Identify which cell holds the provided text, then report its (x, y) central coordinate. 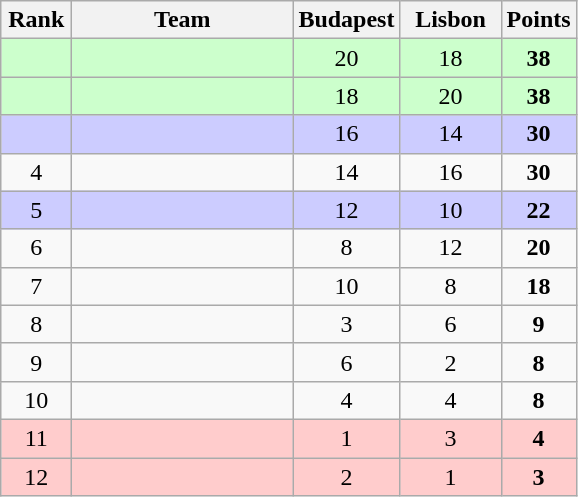
Rank (36, 20)
11 (36, 438)
22 (538, 210)
7 (36, 286)
Points (538, 20)
Team (182, 20)
Lisbon (450, 20)
Budapest (346, 20)
5 (36, 210)
